Pinpoint the cell where the given text exists, returning its [X, Y] midpoint coordinate. 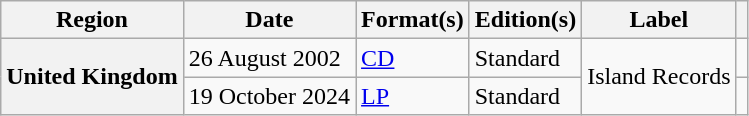
Date [269, 20]
LP [413, 96]
Island Records [659, 77]
19 October 2024 [269, 96]
Label [659, 20]
United Kingdom [92, 77]
Edition(s) [525, 20]
CD [413, 58]
Region [92, 20]
Format(s) [413, 20]
26 August 2002 [269, 58]
